From the cell containing the given text, extract its center point as (X, Y) coordinate. 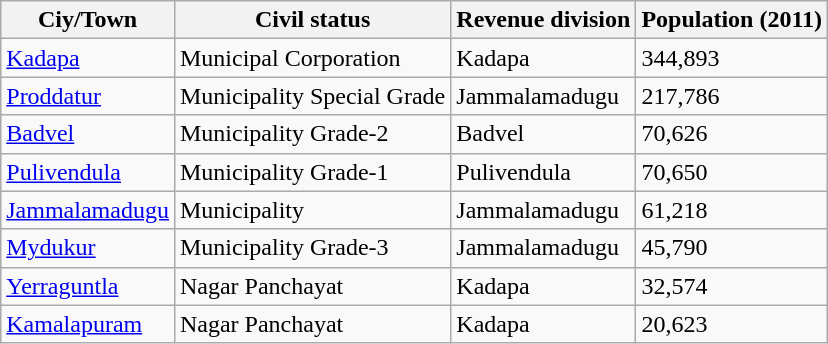
70,650 (732, 172)
Mydukur (88, 248)
Yerraguntla (88, 286)
32,574 (732, 286)
61,218 (732, 210)
217,786 (732, 96)
Municipality (312, 210)
Municipality Grade-3 (312, 248)
Kamalapuram (88, 324)
20,623 (732, 324)
Municipality Grade-1 (312, 172)
Proddatur (88, 96)
Revenue division (544, 20)
Civil status (312, 20)
Municipal Corporation (312, 58)
45,790 (732, 248)
Municipality Special Grade (312, 96)
Population (2011) (732, 20)
Ciy/Town (88, 20)
Municipality Grade-2 (312, 134)
70,626 (732, 134)
344,893 (732, 58)
